Capture the cell that displays the provided text and extract its [X, Y] central coordinate. 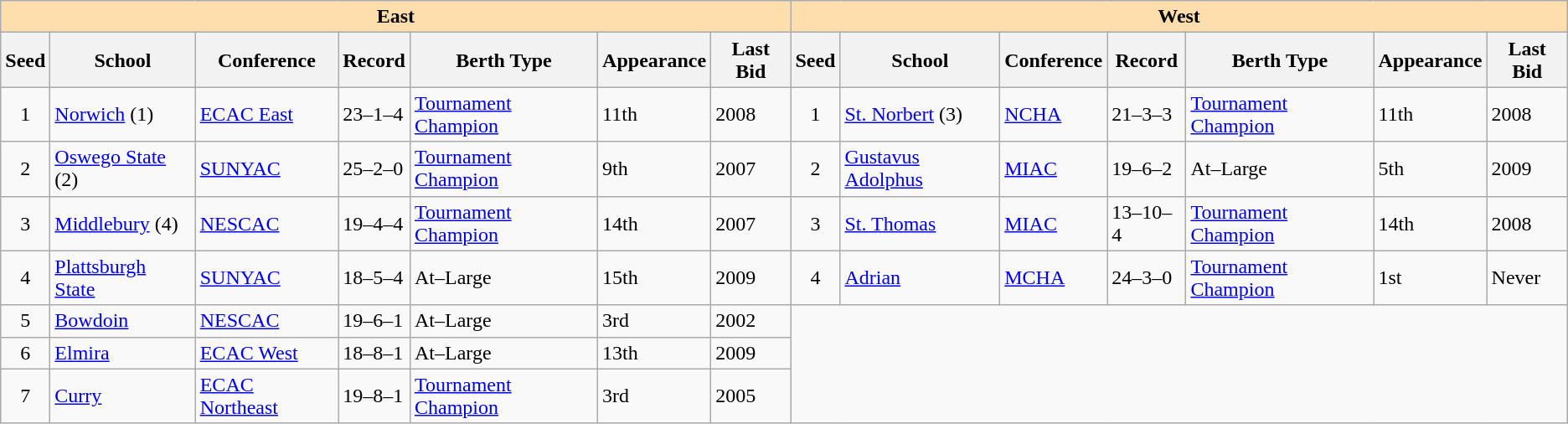
East [395, 17]
19–6–2 [1147, 169]
ECAC Northeast [266, 396]
Bowdoin [122, 321]
Adrian [920, 278]
ECAC East [266, 114]
Plattsburgh State [122, 278]
7 [25, 396]
21–3–3 [1147, 114]
5 [25, 321]
Curry [122, 396]
ECAC West [266, 353]
24–3–0 [1147, 278]
18–5–4 [374, 278]
19–8–1 [374, 396]
Middlebury (4) [122, 223]
2002 [750, 321]
2005 [750, 396]
West [1179, 17]
Elmira [122, 353]
13–10–4 [1147, 223]
19–6–1 [374, 321]
Gustavus Adolphus [920, 169]
St. Norbert (3) [920, 114]
25–2–0 [374, 169]
St. Thomas [920, 223]
5th [1431, 169]
23–1–4 [374, 114]
MCHA [1054, 278]
18–8–1 [374, 353]
6 [25, 353]
13th [655, 353]
NCHA [1054, 114]
19–4–4 [374, 223]
15th [655, 278]
Never [1527, 278]
9th [655, 169]
Oswego State (2) [122, 169]
Norwich (1) [122, 114]
1st [1431, 278]
